Pinpoint the cell where the given text exists, returning its [X, Y] midpoint coordinate. 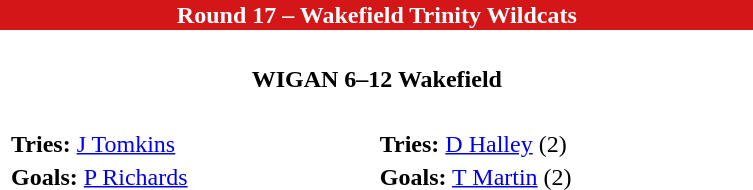
Round 17 – Wakefield Trinity Wildcats [377, 15]
WIGAN 6–12 Wakefield [376, 79]
Tries: J Tomkins [193, 144]
Tries: D Halley (2) [561, 144]
